Determine the [x, y] coordinate at the center of the cell enclosing the given text.  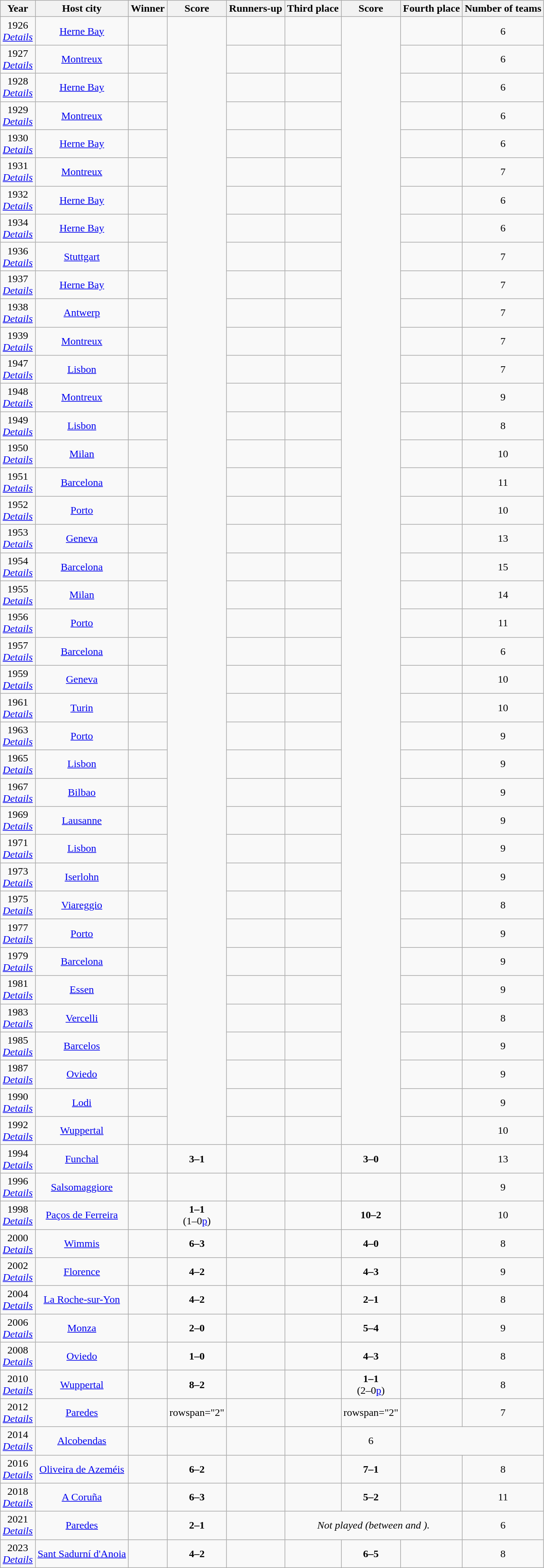
1959 Details [18, 680]
1983 Details [18, 1018]
1939 Details [18, 341]
2002 Details [18, 1272]
1998 Details [18, 1215]
Funchal [81, 1159]
2014 Details [18, 1441]
1936 Details [18, 257]
Bilbao [81, 792]
Alcobendas [81, 1441]
1969 Details [18, 821]
1927 Details [18, 59]
1990 Details [18, 1103]
Barcelos [81, 1046]
1955 Details [18, 595]
1987 Details [18, 1074]
Runners-up [256, 9]
Year [18, 9]
2008 Details [18, 1357]
2010 Details [18, 1384]
Third place [313, 9]
1950 Details [18, 454]
2021 Details [18, 1526]
Number of teams [503, 9]
1948 Details [18, 398]
Winner [148, 9]
1932 Details [18, 200]
15 [503, 567]
1967 Details [18, 792]
1937 Details [18, 284]
1–1 (2–0p) [371, 1384]
A Coruña [81, 1497]
1930 Details [18, 144]
Lausanne [81, 821]
1–0 [197, 1357]
1953 Details [18, 538]
1994 Details [18, 1159]
1951 Details [18, 482]
1973 Details [18, 877]
6–5 [371, 1553]
5–4 [371, 1328]
Oliveira de Azeméis [81, 1469]
14 [503, 595]
1928 Details [18, 88]
4–0 [371, 1243]
1981 Details [18, 990]
Vercelli [81, 1018]
2016 Details [18, 1469]
3–1 [197, 1159]
1934 Details [18, 228]
1992 Details [18, 1130]
Iserlohn [81, 877]
1952 Details [18, 511]
1929 Details [18, 115]
Viareggio [81, 905]
2–0 [197, 1328]
1996 Details [18, 1187]
1961 Details [18, 707]
8–2 [197, 1384]
Wimmis [81, 1243]
Salsomaggiore [81, 1187]
Sant Sadurní d'Anoia [81, 1553]
2000 Details [18, 1243]
Turin [81, 707]
1965 Details [18, 764]
Florence [81, 1272]
1977 Details [18, 934]
2012 Details [18, 1413]
1–1 (1–0p) [197, 1215]
Stuttgart [81, 257]
La Roche-sur-Yon [81, 1300]
1938 Details [18, 313]
2004 Details [18, 1300]
Paços de Ferreira [81, 1215]
1926 Details [18, 31]
1971 Details [18, 849]
1947 Details [18, 369]
2006 Details [18, 1328]
Essen [81, 990]
Antwerp [81, 313]
1975 Details [18, 905]
6–2 [197, 1469]
Not played (between and ). [373, 1526]
1956 Details [18, 623]
10–2 [371, 1215]
1979 Details [18, 961]
2018 Details [18, 1497]
Fourth place [431, 9]
Monza [81, 1328]
1949 Details [18, 426]
7–1 [371, 1469]
Host city [81, 9]
3–0 [371, 1159]
1963 Details [18, 736]
1954 Details [18, 567]
2023 Details [18, 1553]
5–2 [371, 1497]
1957 Details [18, 651]
1931 Details [18, 172]
Lodi [81, 1103]
1985 Details [18, 1046]
